Search for the cell housing the specified text and yield its (x, y) center coordinate. 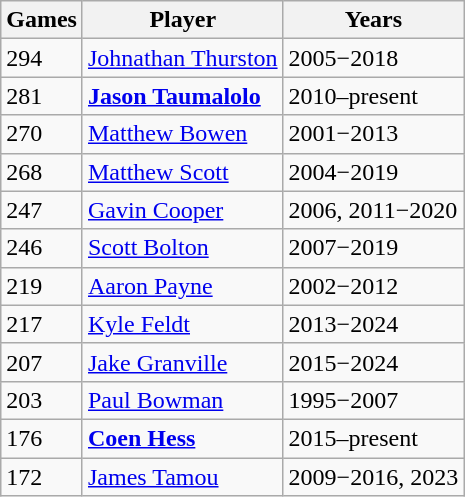
2002−2012 (374, 286)
2001−2013 (374, 134)
247 (42, 210)
Scott Bolton (182, 248)
Player (182, 20)
2005−2018 (374, 58)
Matthew Scott (182, 172)
219 (42, 286)
268 (42, 172)
Gavin Cooper (182, 210)
294 (42, 58)
246 (42, 248)
Years (374, 20)
Matthew Bowen (182, 134)
2015−2024 (374, 362)
Aaron Payne (182, 286)
Jake Granville (182, 362)
2009−2016, 2023 (374, 477)
207 (42, 362)
2015–present (374, 438)
176 (42, 438)
James Tamou (182, 477)
281 (42, 96)
Coen Hess (182, 438)
Paul Bowman (182, 400)
2007−2019 (374, 248)
2006, 2011−2020 (374, 210)
172 (42, 477)
2010–present (374, 96)
2013−2024 (374, 324)
2004−2019 (374, 172)
Games (42, 20)
Jason Taumalolo (182, 96)
1995−2007 (374, 400)
203 (42, 400)
Johnathan Thurston (182, 58)
217 (42, 324)
Kyle Feldt (182, 324)
270 (42, 134)
